Locate the cell with the specified text and output its [X, Y] center coordinate. 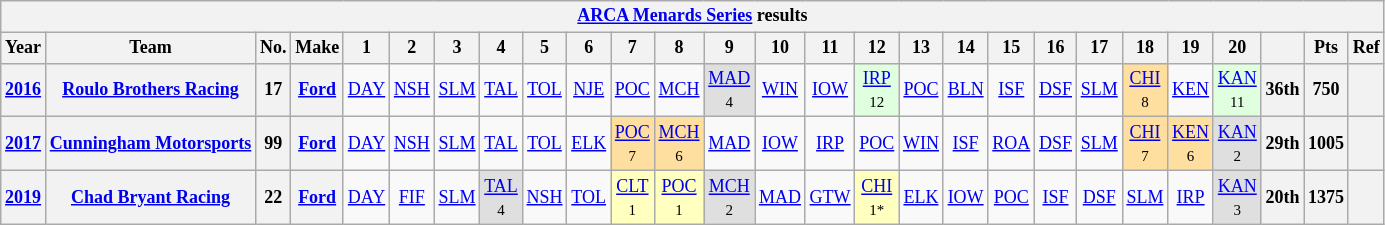
KAN11 [1237, 90]
KEN6 [1191, 144]
29th [1282, 144]
36th [1282, 90]
12 [877, 48]
Chad Bryant Racing [150, 197]
NJE [589, 90]
Make [318, 48]
MCH2 [730, 197]
Year [24, 48]
8 [679, 48]
ARCA Menards Series results [692, 16]
MCH6 [679, 144]
99 [274, 144]
POC1 [679, 197]
KAN3 [1237, 197]
TAL4 [501, 197]
20th [1282, 197]
19 [1191, 48]
2019 [24, 197]
750 [1326, 90]
9 [730, 48]
CHI8 [1145, 90]
Pts [1326, 48]
KEN [1191, 90]
16 [1056, 48]
22 [274, 197]
20 [1237, 48]
1005 [1326, 144]
1 [366, 48]
Cunningham Motorsports [150, 144]
CHI7 [1145, 144]
Team [150, 48]
No. [274, 48]
ROA [1012, 144]
18 [1145, 48]
2016 [24, 90]
4 [501, 48]
15 [1012, 48]
CHI1* [877, 197]
1375 [1326, 197]
MAD4 [730, 90]
BLN [966, 90]
14 [966, 48]
3 [457, 48]
POC7 [632, 144]
GTW [830, 197]
13 [922, 48]
5 [544, 48]
7 [632, 48]
Ref [1366, 48]
10 [780, 48]
IRP12 [877, 90]
11 [830, 48]
6 [589, 48]
MCH [679, 90]
KAN2 [1237, 144]
FIF [412, 197]
2 [412, 48]
CLT1 [632, 197]
Roulo Brothers Racing [150, 90]
2017 [24, 144]
